For the text-containing cell, return its midpoint in (x, y) coordinate format. 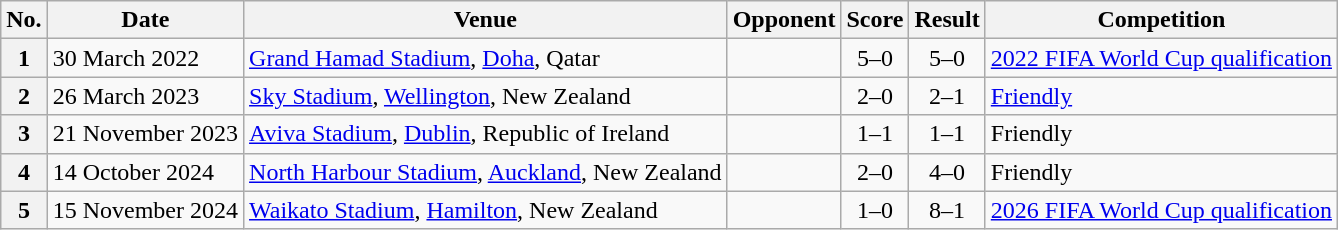
Grand Hamad Stadium, Doha, Qatar (486, 58)
3 (24, 134)
No. (24, 20)
21 November 2023 (145, 134)
4 (24, 172)
Competition (1161, 20)
2022 FIFA World Cup qualification (1161, 58)
Aviva Stadium, Dublin, Republic of Ireland (486, 134)
Date (145, 20)
14 October 2024 (145, 172)
Sky Stadium, Wellington, New Zealand (486, 96)
15 November 2024 (145, 210)
26 March 2023 (145, 96)
Opponent (784, 20)
8–1 (947, 210)
5 (24, 210)
North Harbour Stadium, Auckland, New Zealand (486, 172)
1 (24, 58)
30 March 2022 (145, 58)
4–0 (947, 172)
Score (875, 20)
2–1 (947, 96)
2026 FIFA World Cup qualification (1161, 210)
2 (24, 96)
Venue (486, 20)
Waikato Stadium, Hamilton, New Zealand (486, 210)
Result (947, 20)
1–0 (875, 210)
